From the cell containing the given text, extract its center point as (X, Y) coordinate. 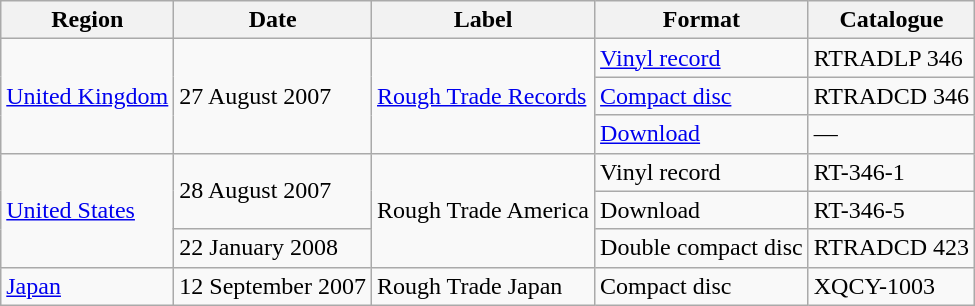
Rough Trade Japan (484, 286)
Format (702, 20)
22 January 2008 (273, 248)
12 September 2007 (273, 286)
Rough Trade America (484, 210)
28 August 2007 (273, 191)
Double compact disc (702, 248)
RT-346-1 (891, 172)
XQCY-1003 (891, 286)
Japan (88, 286)
RTRADCD 346 (891, 96)
27 August 2007 (273, 96)
— (891, 134)
Region (88, 20)
RTRADLP 346 (891, 58)
United States (88, 210)
Rough Trade Records (484, 96)
Label (484, 20)
RTRADCD 423 (891, 248)
Date (273, 20)
United Kingdom (88, 96)
RT-346-5 (891, 210)
Catalogue (891, 20)
